Locate the cell with the specified text and output its (X, Y) center coordinate. 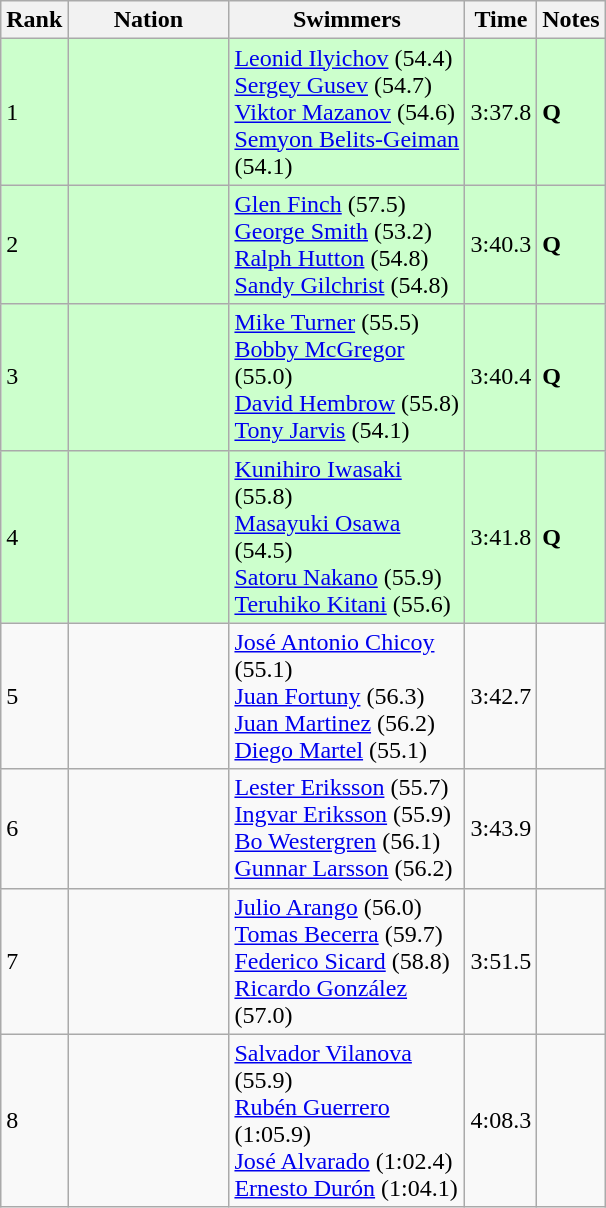
Kunihiro Iwasaki (55.8) Masayuki Osawa (54.5)Satoru Nakano (55.9)Teruhiko Kitani (55.6) (347, 536)
Time (501, 20)
3 (34, 377)
3:37.8 (501, 112)
Notes (571, 20)
José Antonio Chicoy (55.1) Juan Fortuny (56.3)Juan Martinez (56.2)Diego Martel (55.1) (347, 696)
Swimmers (347, 20)
4:08.3 (501, 1120)
2 (34, 244)
6 (34, 828)
Nation (148, 20)
3:41.8 (501, 536)
3:43.9 (501, 828)
Rank (34, 20)
3:40.3 (501, 244)
Glen Finch (57.5) George Smith (53.2)Ralph Hutton (54.8)Sandy Gilchrist (54.8) (347, 244)
Mike Turner (55.5) Bobby McGregor (55.0)David Hembrow (55.8)Tony Jarvis (54.1) (347, 377)
7 (34, 961)
3:42.7 (501, 696)
3:40.4 (501, 377)
5 (34, 696)
Leonid Ilyichov (54.4) Sergey Gusev (54.7)Viktor Mazanov (54.6)Semyon Belits-Geiman (54.1) (347, 112)
8 (34, 1120)
Julio Arango (56.0) Tomas Becerra (59.7)Federico Sicard (58.8)Ricardo González (57.0) (347, 961)
3:51.5 (501, 961)
Lester Eriksson (55.7) Ingvar Eriksson (55.9)Bo Westergren (56.1)Gunnar Larsson (56.2) (347, 828)
1 (34, 112)
Salvador Vilanova (55.9) Rubén Guerrero (1:05.9)José Alvarado (1:02.4)Ernesto Durón (1:04.1) (347, 1120)
4 (34, 536)
